Find where the given text appears and provide that cell's center as (x, y) coordinate. 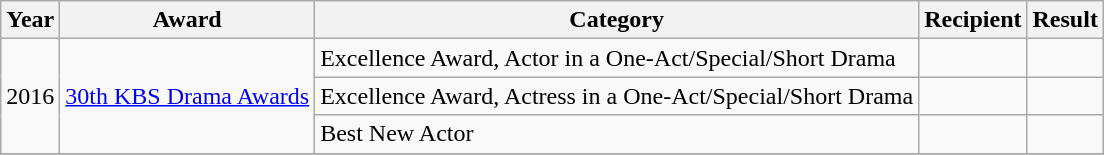
2016 (30, 96)
Recipient (973, 20)
Year (30, 20)
Excellence Award, Actress in a One-Act/Special/Short Drama (617, 96)
Result (1065, 20)
Best New Actor (617, 134)
Category (617, 20)
Excellence Award, Actor in a One-Act/Special/Short Drama (617, 58)
30th KBS Drama Awards (188, 96)
Award (188, 20)
